Return the (x, y) coordinate for the center point of the cell that contains the specified text.  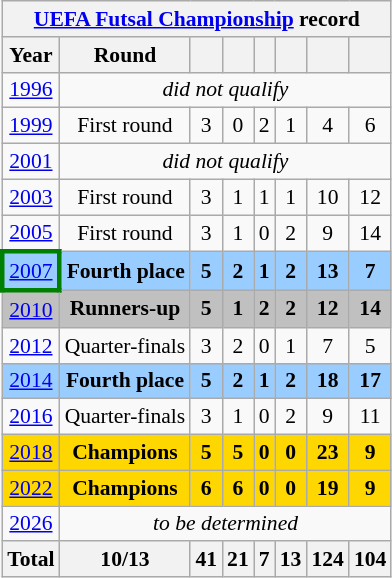
to be determined (226, 524)
1999 (30, 126)
Year (30, 55)
4 (328, 126)
23 (328, 453)
41 (206, 560)
2003 (30, 197)
124 (328, 560)
2026 (30, 524)
Total (30, 560)
Round (126, 55)
1996 (30, 90)
2022 (30, 488)
18 (328, 381)
2018 (30, 453)
2010 (30, 310)
Runners-up (126, 310)
2001 (30, 162)
10 (328, 197)
104 (370, 560)
19 (328, 488)
2005 (30, 234)
11 (370, 417)
2012 (30, 346)
10/13 (126, 560)
2007 (30, 272)
2016 (30, 417)
17 (370, 381)
UEFA Futsal Championship record (196, 19)
2014 (30, 381)
21 (238, 560)
